Return [x, y] of the center of cell containing provided text 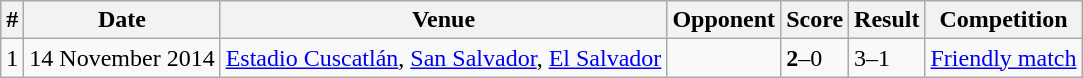
Score [815, 20]
Friendly match [1004, 58]
1 [12, 58]
Competition [1004, 20]
3–1 [887, 58]
14 November 2014 [122, 58]
# [12, 20]
Opponent [724, 20]
Date [122, 20]
Estadio Cuscatlán, San Salvador, El Salvador [444, 58]
Result [887, 20]
2–0 [815, 58]
Venue [444, 20]
